For the text-containing cell, return its midpoint in [x, y] coordinate format. 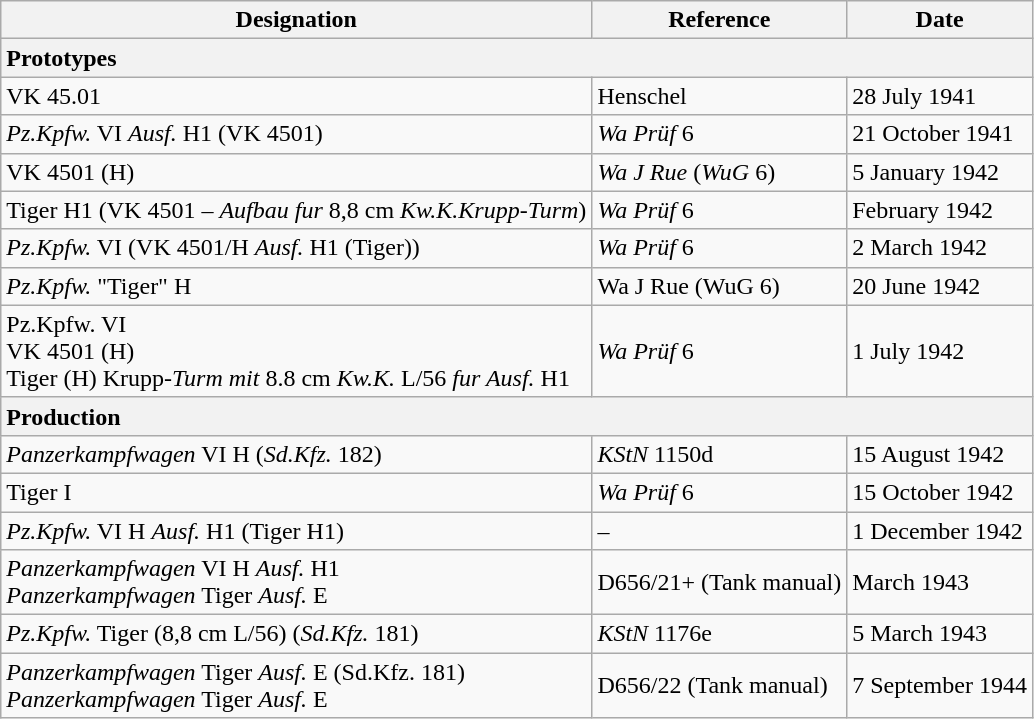
Prototypes [517, 58]
March 1943 [940, 582]
Pz.Kpfw. VI (VK 4501/H Ausf. H1 (Tiger)) [296, 248]
Reference [720, 20]
Date [940, 20]
Panzerkampfwagen VI H Ausf. H1Panzerkampfwagen Tiger Ausf. E [296, 582]
21 October 1941 [940, 134]
VK 45.01 [296, 96]
Henschel [720, 96]
5 March 1943 [940, 634]
Panzerkampfwagen VI H (Sd.Kfz. 182) [296, 454]
D656/22 (Tank manual) [720, 686]
15 August 1942 [940, 454]
KStN 1150d [720, 454]
Tiger H1 (VK 4501 – Aufbau fur 8,8 cm Kw.K.Krupp-Turm) [296, 210]
20 June 1942 [940, 286]
D656/21+ (Tank manual) [720, 582]
Pz.Kpfw. "Tiger" H [296, 286]
28 July 1941 [940, 96]
Tiger I [296, 492]
2 March 1942 [940, 248]
1 July 1942 [940, 351]
1 December 1942 [940, 531]
7 September 1944 [940, 686]
February 1942 [940, 210]
Pz.Kpfw. Tiger (8,8 cm L/56) (Sd.Kfz. 181) [296, 634]
Panzerkampfwagen Tiger Ausf. E (Sd.Kfz. 181)Panzerkampfwagen Tiger Ausf. E [296, 686]
Pz.Kpfw. VIVK 4501 (H)Tiger (H) Krupp-Turm mit 8.8 cm Kw.K. L/56 fur Ausf. H1 [296, 351]
5 January 1942 [940, 172]
Pz.Kpfw. VI Ausf. H1 (VK 4501) [296, 134]
VK 4501 (H) [296, 172]
KStN 1176e [720, 634]
– [720, 531]
Designation [296, 20]
Production [517, 416]
Pz.Kpfw. VI H Ausf. H1 (Tiger H1) [296, 531]
15 October 1942 [940, 492]
